Scan for the cell matching the given text and deliver its (X, Y) coordinate at center. 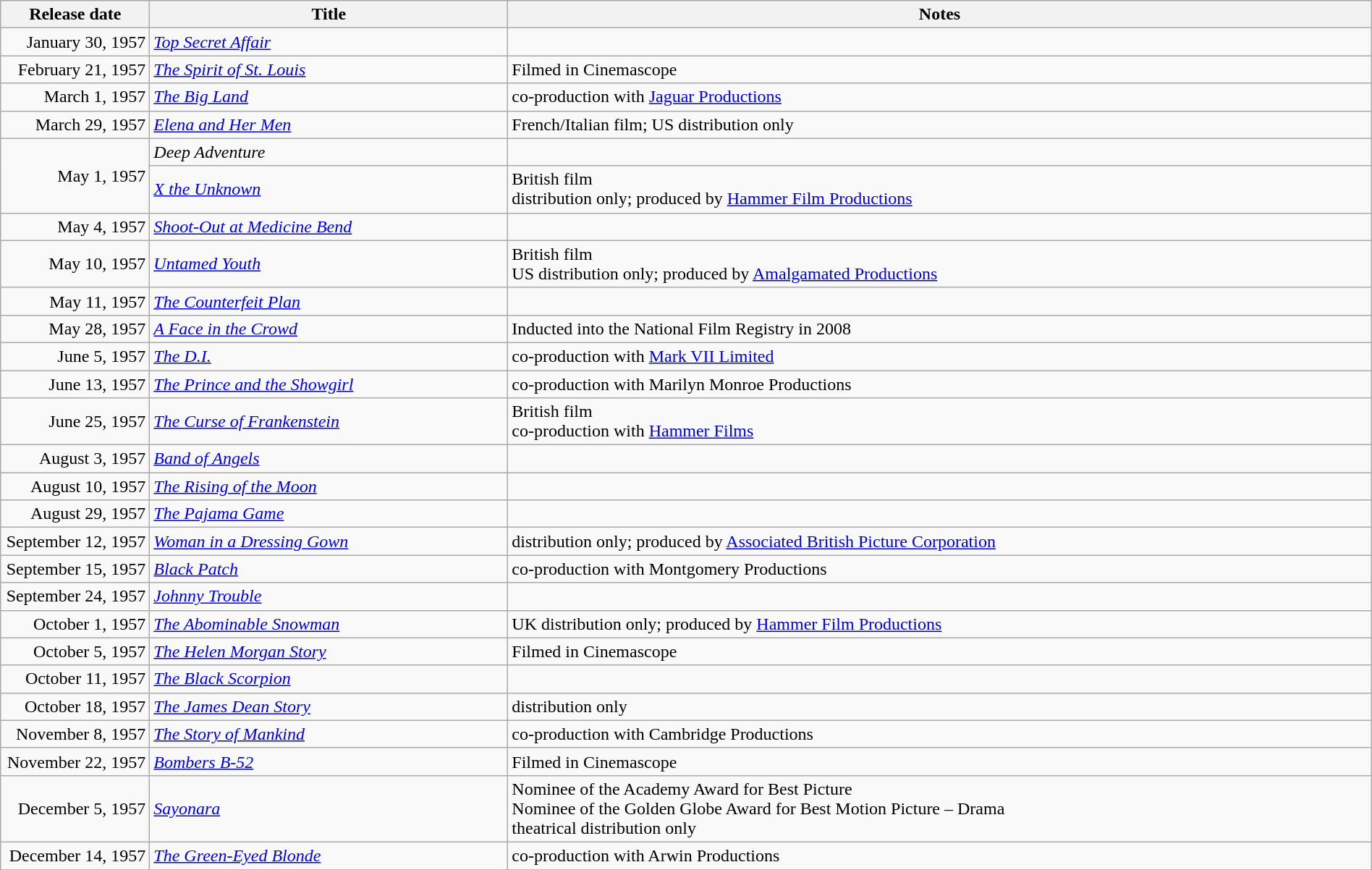
The James Dean Story (329, 706)
The Story of Mankind (329, 734)
The Spirit of St. Louis (329, 69)
February 21, 1957 (75, 69)
October 18, 1957 (75, 706)
August 3, 1957 (75, 459)
October 5, 1957 (75, 651)
The Green-Eyed Blonde (329, 856)
The Rising of the Moon (329, 486)
Title (329, 14)
The Prince and the Showgirl (329, 384)
Bombers B-52 (329, 761)
The Counterfeit Plan (329, 301)
Elena and Her Men (329, 124)
Nominee of the Academy Award for Best PictureNominee of the Golden Globe Award for Best Motion Picture – Dramatheatrical distribution only (939, 808)
May 4, 1957 (75, 227)
Release date (75, 14)
British filmUS distribution only; produced by Amalgamated Productions (939, 263)
May 28, 1957 (75, 329)
The Helen Morgan Story (329, 651)
The Big Land (329, 97)
August 10, 1957 (75, 486)
X the Unknown (329, 190)
Deep Adventure (329, 152)
The Abominable Snowman (329, 624)
co-production with Mark VII Limited (939, 356)
October 11, 1957 (75, 679)
co-production with Montgomery Productions (939, 569)
January 30, 1957 (75, 42)
British filmco-production with Hammer Films (939, 421)
May 11, 1957 (75, 301)
November 22, 1957 (75, 761)
Sayonara (329, 808)
co-production with Jaguar Productions (939, 97)
December 14, 1957 (75, 856)
The Pajama Game (329, 514)
May 10, 1957 (75, 263)
September 15, 1957 (75, 569)
Band of Angels (329, 459)
UK distribution only; produced by Hammer Film Productions (939, 624)
Shoot-Out at Medicine Bend (329, 227)
Johnny Trouble (329, 596)
The D.I. (329, 356)
French/Italian film; US distribution only (939, 124)
August 29, 1957 (75, 514)
December 5, 1957 (75, 808)
The Curse of Frankenstein (329, 421)
co-production with Arwin Productions (939, 856)
March 29, 1957 (75, 124)
co-production with Marilyn Monroe Productions (939, 384)
September 24, 1957 (75, 596)
June 25, 1957 (75, 421)
The Black Scorpion (329, 679)
Woman in a Dressing Gown (329, 541)
Black Patch (329, 569)
co-production with Cambridge Productions (939, 734)
British filmdistribution only; produced by Hammer Film Productions (939, 190)
A Face in the Crowd (329, 329)
June 5, 1957 (75, 356)
Top Secret Affair (329, 42)
Untamed Youth (329, 263)
June 13, 1957 (75, 384)
November 8, 1957 (75, 734)
September 12, 1957 (75, 541)
Notes (939, 14)
May 1, 1957 (75, 175)
distribution only; produced by Associated British Picture Corporation (939, 541)
Inducted into the National Film Registry in 2008 (939, 329)
March 1, 1957 (75, 97)
October 1, 1957 (75, 624)
distribution only (939, 706)
